Provide the [x, y] coordinate of the cell's center where the given text is located.  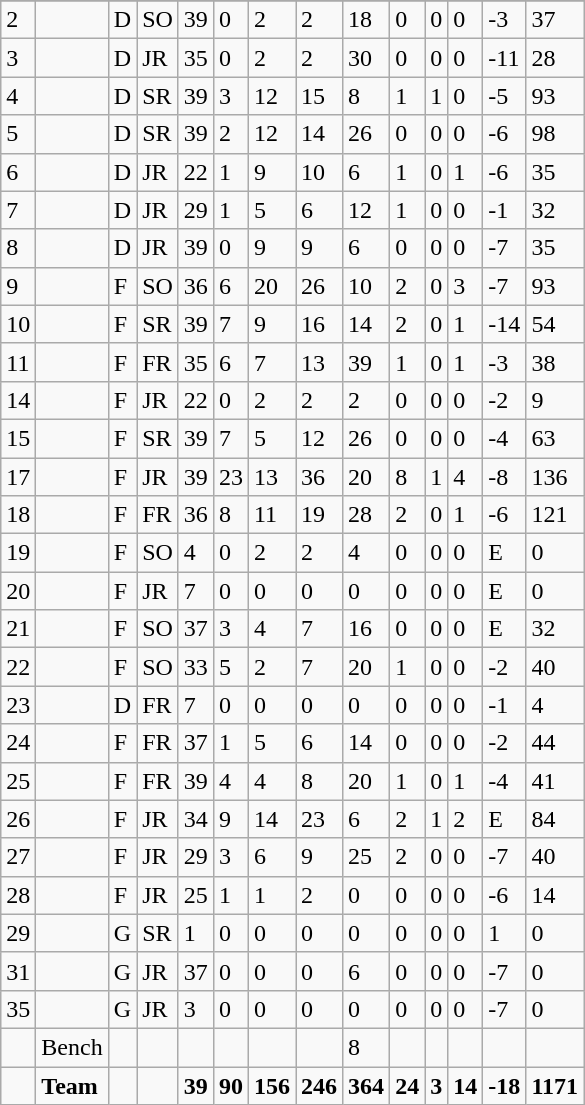
156 [272, 1085]
-5 [504, 96]
Bench [72, 1047]
17 [18, 477]
-18 [504, 1085]
121 [555, 515]
-8 [504, 477]
-14 [504, 324]
246 [320, 1085]
136 [555, 477]
1171 [555, 1085]
41 [555, 781]
31 [18, 971]
54 [555, 324]
21 [18, 629]
Team [72, 1085]
27 [18, 857]
30 [366, 58]
98 [555, 134]
33 [196, 667]
34 [196, 819]
84 [555, 819]
63 [555, 438]
90 [230, 1085]
364 [366, 1085]
-11 [504, 58]
38 [555, 362]
44 [555, 743]
